Return the [x, y] coordinate for the center point of the cell that contains the specified text.  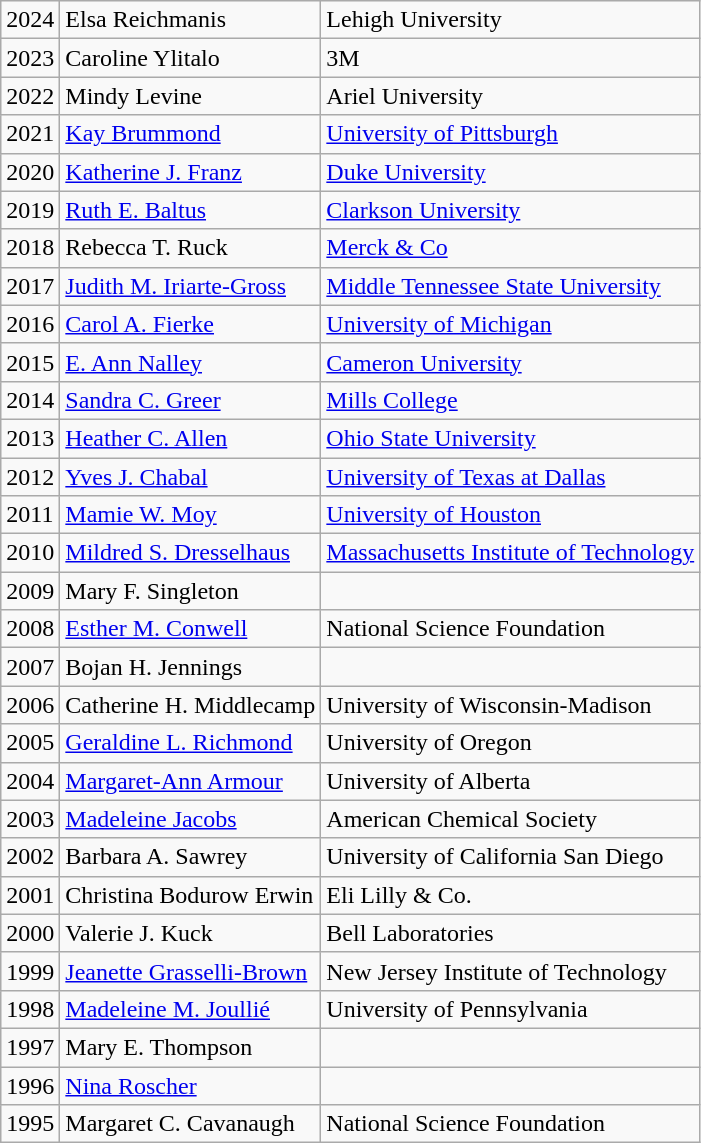
2020 [30, 172]
2019 [30, 210]
Valerie J. Kuck [190, 933]
1999 [30, 971]
Ohio State University [510, 438]
Middle Tennessee State University [510, 286]
2022 [30, 96]
3M [510, 58]
University of Pennsylvania [510, 1009]
Mindy Levine [190, 96]
2021 [30, 134]
Kay Brummond [190, 134]
Cameron University [510, 362]
New Jersey Institute of Technology [510, 971]
Clarkson University [510, 210]
Katherine J. Franz [190, 172]
2023 [30, 58]
University of Michigan [510, 324]
1995 [30, 1124]
2005 [30, 743]
Mildred S. Dresselhaus [190, 553]
Bojan H. Jennings [190, 667]
2015 [30, 362]
Ruth E. Baltus [190, 210]
Madeleine Jacobs [190, 819]
Sandra C. Greer [190, 400]
2013 [30, 438]
University of Houston [510, 515]
Caroline Ylitalo [190, 58]
1998 [30, 1009]
2016 [30, 324]
Mamie W. Moy [190, 515]
Elsa Reichmanis [190, 20]
Carol A. Fierke [190, 324]
Massachusetts Institute of Technology [510, 553]
2014 [30, 400]
Jeanette Grasselli-Brown [190, 971]
2012 [30, 477]
2001 [30, 895]
2007 [30, 667]
2011 [30, 515]
University of Texas at Dallas [510, 477]
2006 [30, 705]
University of Oregon [510, 743]
Margaret-Ann Armour [190, 781]
2003 [30, 819]
University of Pittsburgh [510, 134]
E. Ann Nalley [190, 362]
University of Alberta [510, 781]
Christina Bodurow Erwin [190, 895]
Madeleine M. Joullié [190, 1009]
Catherine H. Middlecamp [190, 705]
Duke University [510, 172]
2000 [30, 933]
Barbara A. Sawrey [190, 857]
Mills College [510, 400]
Nina Roscher [190, 1085]
Lehigh University [510, 20]
Mary F. Singleton [190, 591]
Eli Lilly & Co. [510, 895]
2002 [30, 857]
2010 [30, 553]
1996 [30, 1085]
Ariel University [510, 96]
Geraldine L. Richmond [190, 743]
Bell Laboratories [510, 933]
2024 [30, 20]
Esther M. Conwell [190, 629]
2008 [30, 629]
2017 [30, 286]
University of California San Diego [510, 857]
Merck & Co [510, 248]
Yves J. Chabal [190, 477]
2009 [30, 591]
Mary E. Thompson [190, 1047]
Heather C. Allen [190, 438]
1997 [30, 1047]
University of Wisconsin-Madison [510, 705]
Rebecca T. Ruck [190, 248]
Margaret C. Cavanaugh [190, 1124]
2018 [30, 248]
Judith M. Iriarte-Gross [190, 286]
2004 [30, 781]
American Chemical Society [510, 819]
